For the text-containing cell, return its midpoint in [X, Y] coordinate format. 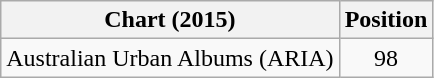
Position [386, 20]
Chart (2015) [170, 20]
Australian Urban Albums (ARIA) [170, 58]
98 [386, 58]
